Search for the cell housing the specified text and yield its [X, Y] center coordinate. 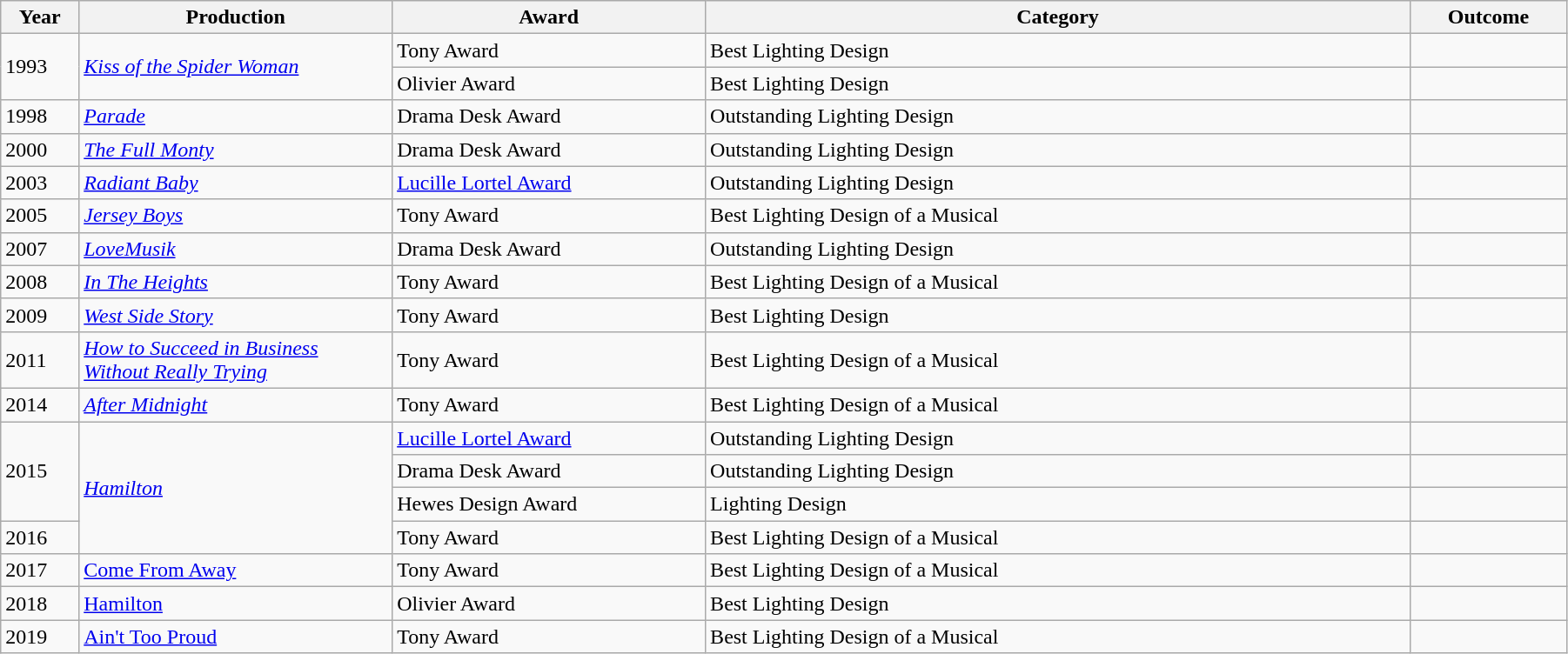
Hewes Design Award [549, 504]
Come From Away [236, 571]
2016 [40, 537]
Production [236, 17]
Parade [236, 117]
2009 [40, 315]
2019 [40, 637]
After Midnight [236, 404]
2011 [40, 360]
How to Succeed in Business Without Really Trying [236, 360]
2014 [40, 404]
The Full Monty [236, 150]
Radiant Baby [236, 183]
In The Heights [236, 282]
2008 [40, 282]
Lighting Design [1058, 504]
Ain't Too Proud [236, 637]
2005 [40, 216]
Kiss of the Spider Woman [236, 67]
2007 [40, 249]
2017 [40, 571]
Category [1058, 17]
Year [40, 17]
Award [549, 17]
Outcome [1488, 17]
LoveMusik [236, 249]
2015 [40, 470]
2000 [40, 150]
Jersey Boys [236, 216]
1998 [40, 117]
1993 [40, 67]
2018 [40, 604]
West Side Story [236, 315]
2003 [40, 183]
